Scan for the cell matching the given text and deliver its (X, Y) coordinate at center. 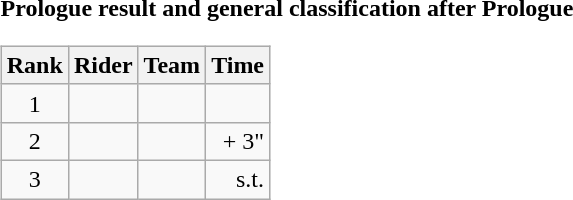
s.t. (238, 179)
Time (238, 65)
+ 3" (238, 141)
1 (34, 103)
Rank (34, 65)
3 (34, 179)
Rider (103, 65)
Team (172, 65)
2 (34, 141)
